Locate the cell with the specified text and output its [X, Y] center coordinate. 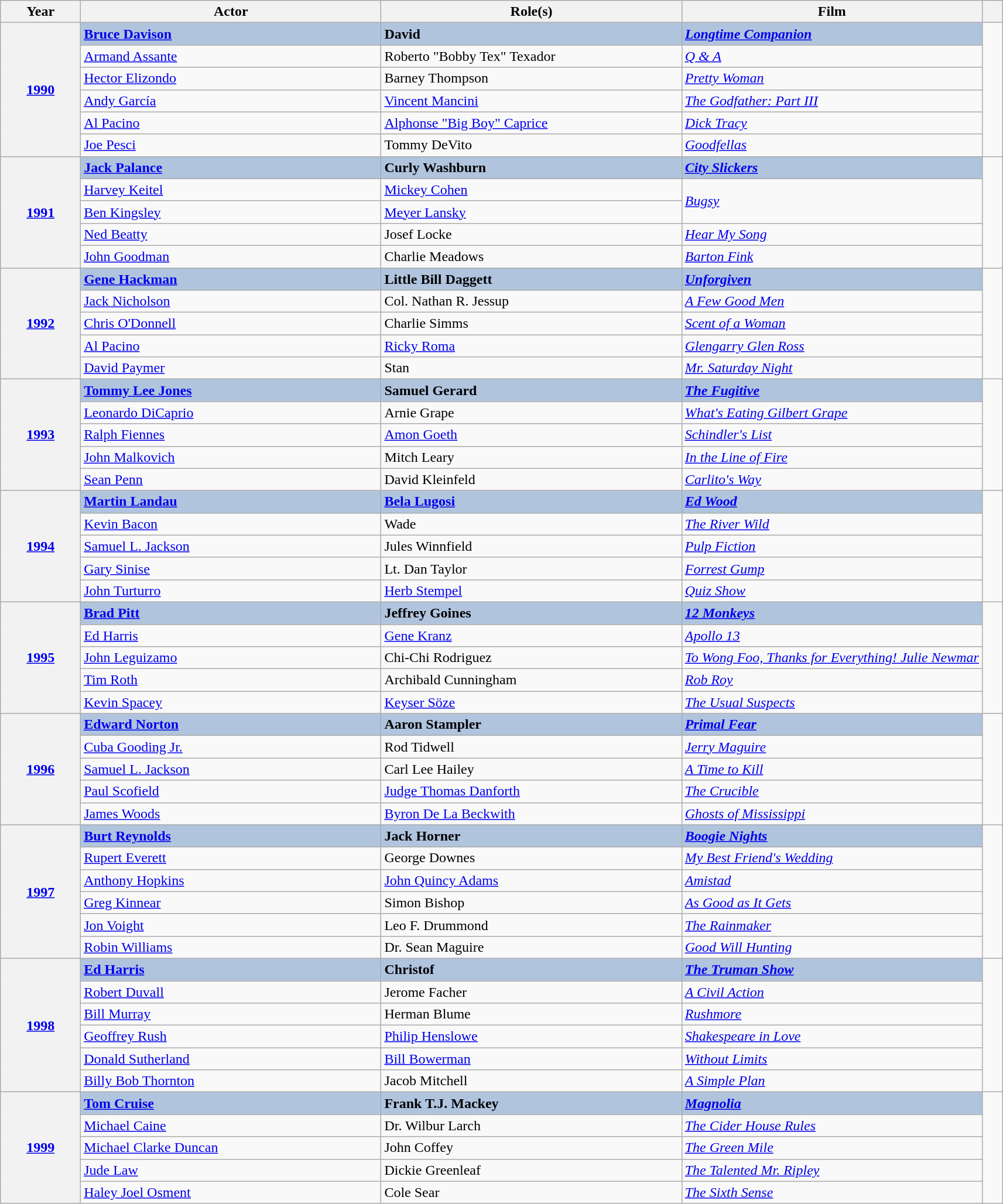
A Time to Kill [831, 769]
1994 [41, 546]
Carlito's Way [831, 479]
A Simple Plan [831, 1081]
Robert Duvall [231, 992]
Rupert Everett [231, 858]
Byron De La Beckwith [532, 814]
Good Will Hunting [831, 947]
John Leguizamo [231, 658]
Dr. Wilbur Larch [532, 1126]
Roberto "Bobby Tex" Texador [532, 56]
In the Line of Fire [831, 457]
James Woods [231, 814]
Cuba Gooding Jr. [231, 747]
Archibald Cunningham [532, 680]
Armand Assante [231, 56]
Schindler's List [831, 435]
Meyer Lansky [532, 212]
Gene Kranz [532, 635]
Magnolia [831, 1103]
Billy Bob Thornton [231, 1081]
Jack Nicholson [231, 301]
Robin Williams [231, 947]
1996 [41, 769]
Jerry Maguire [831, 747]
Barton Fink [831, 256]
Paul Scofield [231, 791]
Jon Voight [231, 925]
1997 [41, 891]
Josef Locke [532, 234]
The Truman Show [831, 969]
John Turturro [231, 591]
Cole Sear [532, 1192]
Stan [532, 368]
Little Bill Daggett [532, 279]
Dick Tracy [831, 123]
1998 [41, 1025]
Film [831, 12]
The Green Mile [831, 1148]
Tommy Lee Jones [231, 390]
Jeffrey Goines [532, 613]
The Cider House Rules [831, 1126]
Ghosts of Mississippi [831, 814]
Chris O'Donnell [231, 324]
Rushmore [831, 1014]
Longtime Companion [831, 34]
David Kleinfeld [532, 479]
Chi-Chi Rodriguez [532, 658]
A Few Good Men [831, 301]
Mitch Leary [532, 457]
Lt. Dan Taylor [532, 568]
Without Limits [831, 1059]
1999 [41, 1148]
Aaron Stampler [532, 725]
Gary Sinise [231, 568]
Sean Penn [231, 479]
Herb Stempel [532, 591]
Jacob Mitchell [532, 1081]
Christof [532, 969]
Jerome Facher [532, 992]
My Best Friend's Wedding [831, 858]
Ralph Fiennes [231, 435]
Philip Henslowe [532, 1037]
Herman Blume [532, 1014]
Charlie Meadows [532, 256]
Andy García [231, 101]
Bugsy [831, 201]
A Civil Action [831, 992]
John Quincy Adams [532, 880]
Hector Elizondo [231, 78]
1992 [41, 324]
Role(s) [532, 12]
Dr. Sean Maguire [532, 947]
Brad Pitt [231, 613]
Rod Tidwell [532, 747]
Bela Lugosi [532, 502]
Glengarry Glen Ross [831, 346]
Kevin Bacon [231, 524]
The River Wild [831, 524]
Unforgiven [831, 279]
Keyser Söze [532, 702]
Anthony Hopkins [231, 880]
Dickie Greenleaf [532, 1170]
Shakespeare in Love [831, 1037]
Rob Roy [831, 680]
The Talented Mr. Ripley [831, 1170]
Forrest Gump [831, 568]
Charlie Simms [532, 324]
Pulp Fiction [831, 546]
Scent of a Woman [831, 324]
Donald Sutherland [231, 1059]
Michael Clarke Duncan [231, 1148]
Bill Murray [231, 1014]
The Usual Suspects [831, 702]
Wade [532, 524]
Jack Horner [532, 836]
Amistad [831, 880]
Mickey Cohen [532, 190]
Hear My Song [831, 234]
John Coffey [532, 1148]
Harvey Keitel [231, 190]
Tommy DeVito [532, 145]
Haley Joel Osment [231, 1192]
As Good as It Gets [831, 903]
1995 [41, 657]
Apollo 13 [831, 635]
Gene Hackman [231, 279]
Geoffrey Rush [231, 1037]
Michael Caine [231, 1126]
Year [41, 12]
Arnie Grape [532, 413]
Amon Goeth [532, 435]
David [532, 34]
The Godfather: Part III [831, 101]
Leo F. Drummond [532, 925]
Alphonse "Big Boy" Caprice [532, 123]
Samuel Gerard [532, 390]
1990 [41, 90]
Goodfellas [831, 145]
City Slickers [831, 167]
Tom Cruise [231, 1103]
Actor [231, 12]
To Wong Foo, Thanks for Everything! Julie Newmar [831, 658]
The Fugitive [831, 390]
Jack Palance [231, 167]
Boogie Nights [831, 836]
Ned Beatty [231, 234]
Simon Bishop [532, 903]
Judge Thomas Danforth [532, 791]
Edward Norton [231, 725]
Ed Wood [831, 502]
Carl Lee Hailey [532, 769]
Col. Nathan R. Jessup [532, 301]
Barney Thompson [532, 78]
John Malkovich [231, 457]
The Crucible [831, 791]
Curly Washburn [532, 167]
Kevin Spacey [231, 702]
Ricky Roma [532, 346]
Jules Winnfield [532, 546]
Greg Kinnear [231, 903]
1991 [41, 212]
Pretty Woman [831, 78]
What's Eating Gilbert Grape [831, 413]
Frank T.J. Mackey [532, 1103]
George Downes [532, 858]
12 Monkeys [831, 613]
Bill Bowerman [532, 1059]
Martin Landau [231, 502]
Leonardo DiCaprio [231, 413]
Joe Pesci [231, 145]
Burt Reynolds [231, 836]
David Paymer [231, 368]
The Sixth Sense [831, 1192]
1993 [41, 435]
Jude Law [231, 1170]
Quiz Show [831, 591]
Primal Fear [831, 725]
Tim Roth [231, 680]
Q & A [831, 56]
John Goodman [231, 256]
Ben Kingsley [231, 212]
Vincent Mancini [532, 101]
Mr. Saturday Night [831, 368]
Bruce Davison [231, 34]
The Rainmaker [831, 925]
